Determine the [X, Y] coordinate at the center of the cell enclosing the given text.  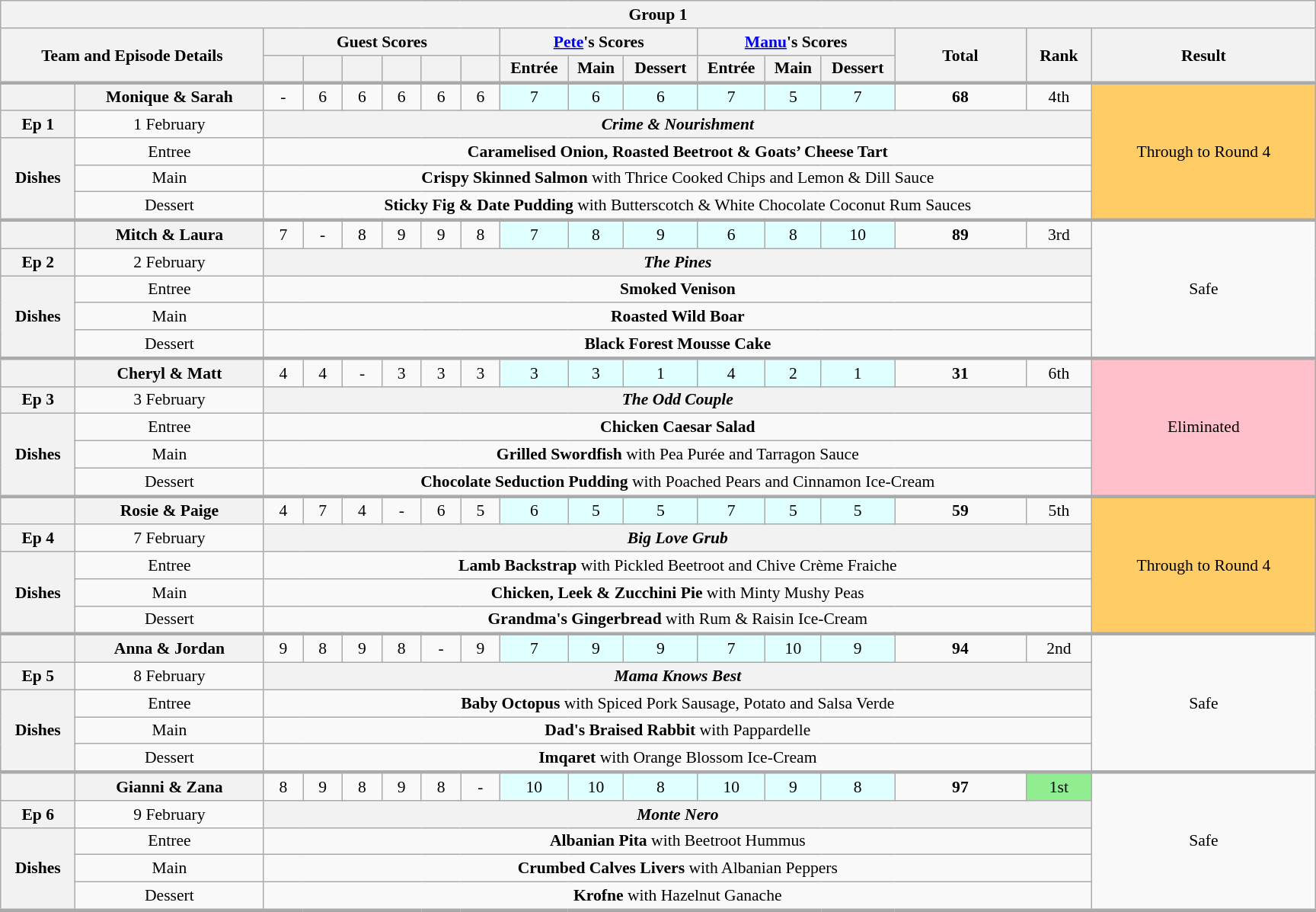
Cheryl & Matt [169, 372]
Chocolate Seduction Pudding with Poached Pears and Cinnamon Ice-Cream [678, 482]
7 February [169, 539]
94 [961, 649]
Crumbed Calves Livers with Albanian Peppers [678, 869]
Mitch & Laura [169, 235]
2nd [1059, 649]
Chicken, Leek & Zucchini Pie with Minty Mushy Peas [678, 593]
1 February [169, 124]
Eliminated [1204, 427]
5th [1059, 510]
Ep 3 [38, 400]
Manu's Scores [797, 42]
Krofne with Hazelnut Ganache [678, 896]
Crispy Skinned Salmon with Thrice Cooked Chips and Lemon & Dill Sauce [678, 178]
Total [961, 56]
Lamb Backstrap with Pickled Beetroot and Chive Crème Fraiche [678, 565]
Dad's Braised Rabbit with Pappardelle [678, 731]
Gianni & Zana [169, 786]
Grilled Swordfish with Pea Purée and Tarragon Sauce [678, 455]
Pete's Scores [599, 42]
Ep 4 [38, 539]
3 February [169, 400]
The Odd Couple [678, 400]
1st [1059, 786]
89 [961, 235]
Big Love Grub [678, 539]
Sticky Fig & Date Pudding with Butterscotch & White Chocolate Coconut Rum Sauces [678, 206]
The Pines [678, 262]
97 [961, 786]
Ep 1 [38, 124]
Roasted Wild Boar [678, 317]
Rank [1059, 56]
Albanian Pita with Beetroot Hummus [678, 841]
4th [1059, 98]
2 [794, 372]
8 February [169, 677]
6th [1059, 372]
Chicken Caesar Salad [678, 427]
Guest Scores [382, 42]
Monte Nero [678, 814]
3rd [1059, 235]
Ep 5 [38, 677]
Crime & Nourishment [678, 124]
Monique & Sarah [169, 98]
Grandma's Gingerbread with Rum & Raisin Ice-Cream [678, 620]
Mama Knows Best [678, 677]
2 February [169, 262]
Black Forest Mousse Cake [678, 344]
Imqaret with Orange Blossom Ice-Cream [678, 759]
31 [961, 372]
68 [961, 98]
Group 1 [658, 14]
Rosie & Paige [169, 510]
9 February [169, 814]
Smoked Venison [678, 290]
Result [1204, 56]
Caramelised Onion, Roasted Beetroot & Goats’ Cheese Tart [678, 152]
Team and Episode Details [133, 56]
Baby Octopus with Spiced Pork Sausage, Potato and Salsa Verde [678, 703]
Ep 2 [38, 262]
Anna & Jordan [169, 649]
59 [961, 510]
Ep 6 [38, 814]
